Determine the (X, Y) coordinate at the center of the cell enclosing the given text.  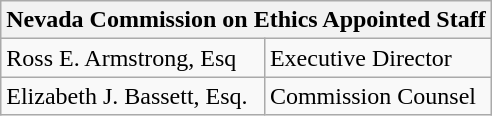
Executive Director (378, 58)
Ross E. Armstrong, Esq (133, 58)
Commission Counsel (378, 96)
Nevada Commission on Ethics Appointed Staff (246, 20)
Elizabeth J. Bassett, Esq. (133, 96)
